Detect which cell encompasses the target text, then output its (x, y) center coordinate. 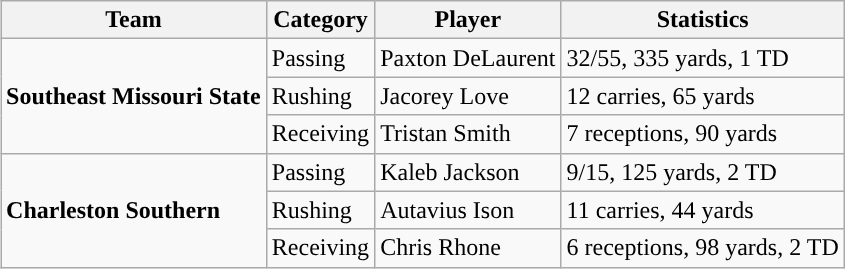
11 carries, 44 yards (702, 210)
Kaleb Jackson (468, 172)
Charleston Southern (134, 210)
12 carries, 65 yards (702, 96)
Southeast Missouri State (134, 96)
Chris Rhone (468, 248)
Tristan Smith (468, 134)
Category (320, 20)
9/15, 125 yards, 2 TD (702, 172)
Jacorey Love (468, 96)
Paxton DeLaurent (468, 58)
Team (134, 20)
32/55, 335 yards, 1 TD (702, 58)
Player (468, 20)
6 receptions, 98 yards, 2 TD (702, 248)
Autavius Ison (468, 210)
Statistics (702, 20)
7 receptions, 90 yards (702, 134)
